Find where the given text appears and provide that cell's center as (x, y) coordinate. 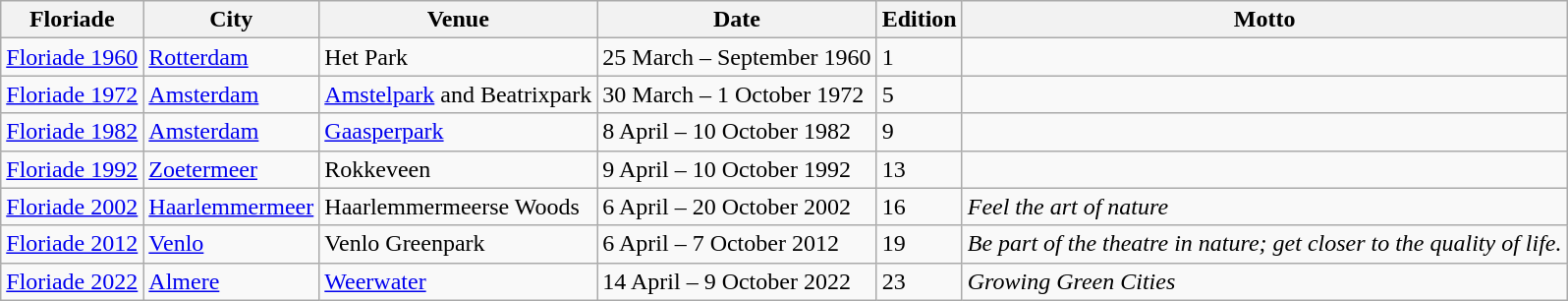
Floriade 1982 (73, 132)
Venlo Greenpark (458, 244)
13 (920, 169)
Edition (920, 20)
Zoetermeer (232, 169)
Venue (458, 20)
Weerwater (458, 281)
8 April – 10 October 1982 (737, 132)
Het Park (458, 57)
Rokkeveen (458, 169)
Growing Green Cities (1264, 281)
19 (920, 244)
1 (920, 57)
Floriade 1992 (73, 169)
Floriade 2012 (73, 244)
Gaasperpark (458, 132)
Amstelpark and Beatrixpark (458, 94)
16 (920, 207)
Floriade (73, 20)
Haarlemmermeer (232, 207)
Almere (232, 281)
9 April – 10 October 1992 (737, 169)
Floriade 2002 (73, 207)
9 (920, 132)
Venlo (232, 244)
Floriade 1960 (73, 57)
Date (737, 20)
30 March – 1 October 1972 (737, 94)
Floriade 1972 (73, 94)
25 March – September 1960 (737, 57)
Motto (1264, 20)
23 (920, 281)
Floriade 2022 (73, 281)
City (232, 20)
Haarlemmermeerse Woods (458, 207)
Feel the art of nature (1264, 207)
14 April – 9 October 2022 (737, 281)
6 April – 20 October 2002 (737, 207)
Be part of the theatre in nature; get closer to the quality of life. (1264, 244)
5 (920, 94)
6 April – 7 October 2012 (737, 244)
Rotterdam (232, 57)
